Provide the [x, y] coordinate of the cell's center where the given text is located.  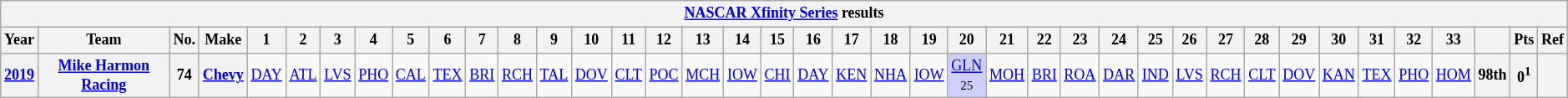
TAL [554, 75]
MOH [1007, 75]
Mike Harmon Racing [104, 75]
No. [184, 40]
33 [1454, 40]
10 [591, 40]
NHA [891, 75]
Make [223, 40]
5 [411, 40]
2 [303, 40]
28 [1262, 40]
27 [1226, 40]
IND [1156, 75]
POC [664, 75]
12 [664, 40]
CAL [411, 75]
Chevy [223, 75]
15 [777, 40]
31 [1377, 40]
HOM [1454, 75]
21 [1007, 40]
MCH [703, 75]
74 [184, 75]
4 [374, 40]
6 [448, 40]
2019 [20, 75]
Ref [1553, 40]
16 [813, 40]
01 [1525, 75]
DAR [1119, 75]
Year [20, 40]
7 [483, 40]
Pts [1525, 40]
22 [1044, 40]
3 [337, 40]
ROA [1080, 75]
Team [104, 40]
8 [518, 40]
KEN [852, 75]
32 [1414, 40]
17 [852, 40]
20 [967, 40]
NASCAR Xfinity Series results [784, 13]
CHI [777, 75]
23 [1080, 40]
KAN [1339, 75]
13 [703, 40]
18 [891, 40]
24 [1119, 40]
26 [1189, 40]
ATL [303, 75]
11 [628, 40]
1 [266, 40]
19 [928, 40]
25 [1156, 40]
14 [743, 40]
9 [554, 40]
30 [1339, 40]
29 [1299, 40]
98th [1493, 75]
GLN25 [967, 75]
